Capture the cell that displays the provided text and extract its (X, Y) central coordinate. 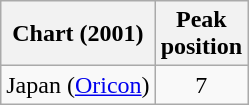
Japan (Oricon) (78, 85)
7 (201, 85)
Peakposition (201, 34)
Chart (2001) (78, 34)
